Determine the [x, y] coordinate at the center of the cell enclosing the given text.  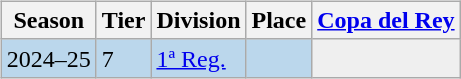
Place [279, 20]
1ª Reg. [198, 58]
Season [48, 20]
Copa del Rey [386, 20]
7 [124, 58]
Tier [124, 20]
Division [198, 20]
2024–25 [48, 58]
